Extract the (X, Y) coordinate from the center of the cell holding the provided text.  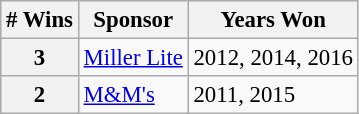
Sponsor (133, 20)
3 (40, 58)
# Wins (40, 20)
M&M's (133, 95)
2011, 2015 (273, 95)
Years Won (273, 20)
2 (40, 95)
Miller Lite (133, 58)
2012, 2014, 2016 (273, 58)
